Search for the cell housing the specified text and yield its (X, Y) center coordinate. 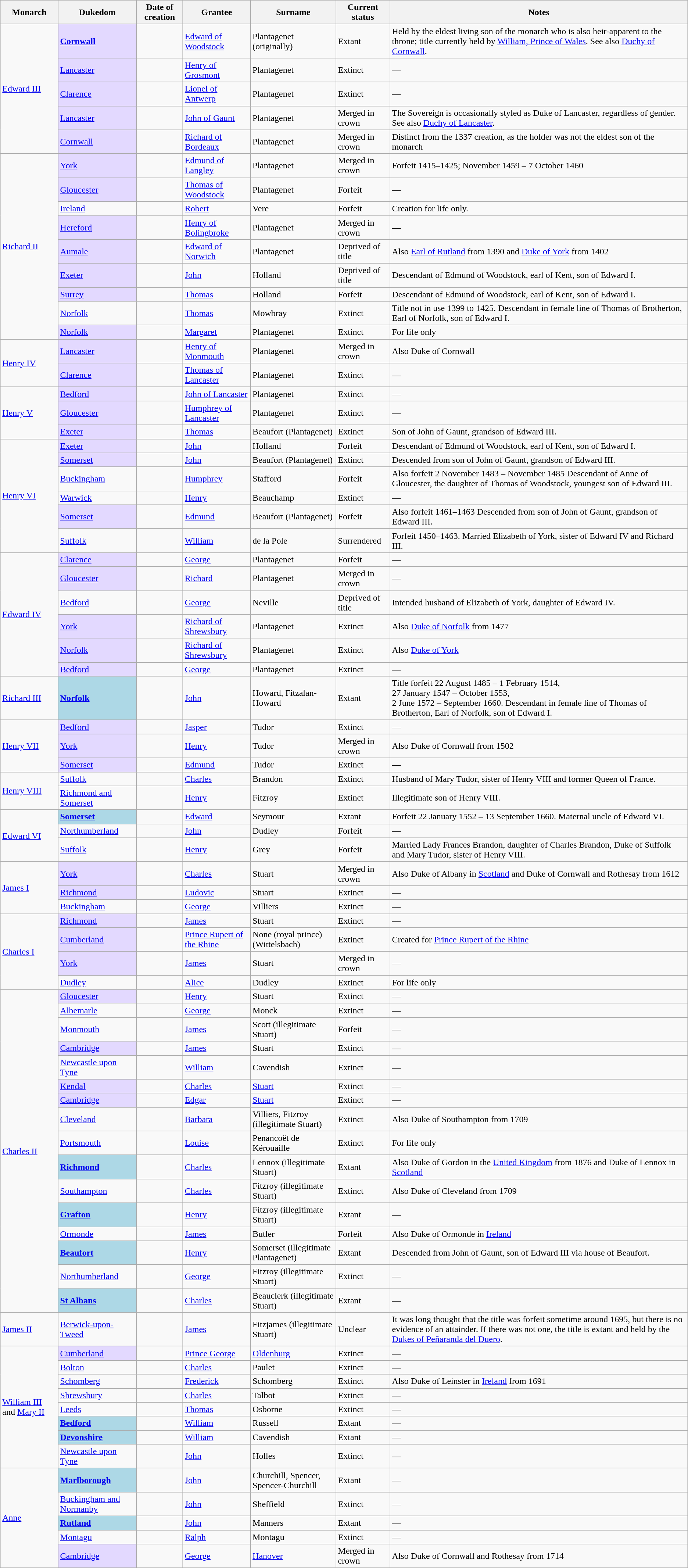
Grafton (97, 1214)
Also forfeit 2 November 1483 – November 1485 Descendant of Anne of Gloucester, the daughter of Thomas of Woodstock, youngest son of Edward III. (539, 479)
Surrendered (363, 540)
Also Duke of Cleveland from 1709 (539, 1191)
Russell (293, 1423)
Berwick-upon-Tweed (97, 1329)
Rutland (97, 1523)
Ireland (97, 208)
Ludovic (216, 892)
Hereford (97, 227)
Also Duke of Gordon in the United Kingdom from 1876 and Duke of Lennox in Scotland (539, 1167)
Forfeit 1415–1425; November 1459 – 7 October 1460 (539, 165)
Humphrey of Lancaster (216, 413)
Forfeit 22 January 1552 – 13 September 1660. Maternal uncle of Edward VI. (539, 817)
Also Duke of Cornwall and Rothesay from 1714 (539, 1556)
Scott (illegitimate Stuart) (293, 1029)
Jasper (216, 727)
Margaret (216, 332)
Henry IV (29, 363)
Buckingham and Normanby (97, 1504)
Surrey (97, 294)
Richard of Bordeaux (216, 142)
The Sovereign is occasionally styled as Duke of Lancaster, regardless of gender. See also Duchy of Lancaster. (539, 118)
Intended husband of Elizabeth of York, daughter of Edward IV. (539, 602)
Thomas of Woodstock (216, 190)
Unclear (363, 1329)
Prince Rupert of the Rhine (216, 939)
Distinct from the 1337 creation, as the holder was not the eldest son of the monarch (539, 142)
Monck (293, 1010)
Mowbray (293, 313)
Penancoët de Kérouaille (293, 1143)
Richard II (29, 246)
de la Pole (293, 540)
Edward (216, 817)
Anne (29, 1518)
Fitzjames (illegitimate Stuart) (293, 1329)
Title not in use 1399 to 1425. Descendant in female line of Thomas of Brotherton, Earl of Norfolk, son of Edward I. (539, 313)
Edward VI (29, 836)
Grey (293, 850)
Stafford (293, 479)
Howard, Fitzalan-Howard (293, 698)
Edgar (216, 1100)
Also Duke of Southampton from 1709 (539, 1119)
Paulet (293, 1367)
James I (29, 887)
Thomas of Lancaster (216, 375)
Illegitimate son of Henry VIII. (539, 798)
Edward III (29, 89)
Aumale (97, 251)
Son of John of Gaunt, grandson of Edward III. (539, 432)
Kendal (97, 1086)
Henry VI (29, 495)
Cleveland (97, 1119)
Descended from son of John of Gaunt, grandson of Edward III. (539, 460)
Louise (216, 1143)
Butler (293, 1234)
Edward of Woodstock (216, 41)
Brandon (293, 779)
Also Duke of Cornwall from 1502 (539, 746)
Henry of Grosmont (216, 70)
Monarch (29, 12)
Beaufort (97, 1253)
Forfeit 1450–1463. Married Elizabeth of York, sister of Edward IV and Richard III. (539, 540)
Villiers, Fitzroy (illegitimate Stuart) (293, 1119)
Also Earl of Rutland from 1390 and Duke of York from 1402 (539, 251)
John of Lancaster (216, 394)
Also Duke of Norfolk from 1477 (539, 626)
Villiers (293, 906)
Talbot (293, 1395)
Also Duke of Leinster in Ireland from 1691 (539, 1381)
Charles II (29, 1151)
William III and Mary II (29, 1407)
Robert (216, 208)
Current status (363, 12)
Ormonde (97, 1234)
Husband of Mary Tudor, sister of Henry VIII and former Queen of France. (539, 779)
Richmond and Somerset (97, 798)
Also Duke of York (539, 651)
John of Gaunt (216, 118)
Somerset (illegitimate Plantagenet) (293, 1253)
Charles I (29, 952)
Neville (293, 602)
Lennox (illegitimate Stuart) (293, 1167)
Henry V (29, 413)
Edward IV (29, 614)
Marlborough (97, 1480)
Edmund of Langley (216, 165)
Richard (216, 579)
Richard III (29, 698)
Holles (293, 1456)
Churchill, Spencer, Spencer-Churchill (293, 1480)
Beauclerk (illegitimate Stuart) (293, 1300)
Also Duke of Ormonde in Ireland (539, 1234)
Leeds (97, 1409)
Dukedom (97, 12)
Monmouth (97, 1029)
Also Duke of Albany in Scotland and Duke of Cornwall and Rothesay from 1612 (539, 873)
Ralph (216, 1537)
Henry VIII (29, 791)
Alice (216, 982)
Bolton (97, 1367)
Oldenburg (293, 1353)
James II (29, 1329)
Edward of Norwich (216, 251)
Also Duke of Cornwall (539, 351)
Surname (293, 12)
Devonshire (97, 1437)
Southampton (97, 1191)
Beauchamp (293, 498)
Shrewsbury (97, 1395)
None (royal prince) (Wittelsbach) (293, 939)
Barbara (216, 1119)
Osborne (293, 1409)
Seymour (293, 817)
Created for Prince Rupert of the Rhine (539, 939)
Henry of Bolingbroke (216, 227)
Date of creation (160, 12)
Frederick (216, 1381)
Vere (293, 208)
Prince George (216, 1353)
Henry VII (29, 746)
Married Lady Frances Brandon, daughter of Charles Brandon, Duke of Suffolk and Mary Tudor, sister of Henry VIII. (539, 850)
St Albans (97, 1300)
Humphrey (216, 479)
Manners (293, 1523)
Lionel of Antwerp (216, 94)
Also forfeit 1461–1463 Descended from son of John of Gaunt, grandson of Edward III. (539, 517)
Plantagenet (originally) (293, 41)
Albemarle (97, 1010)
Portsmouth (97, 1143)
Grantee (216, 12)
Descended from John of Gaunt, son of Edward III via house of Beaufort. (539, 1253)
Notes (539, 12)
Warwick (97, 498)
Fitzroy (293, 798)
Creation for life only. (539, 208)
Sheffield (293, 1504)
Hanover (293, 1556)
Henry of Monmouth (216, 351)
